Return the (x, y) coordinate for the center point of the cell that contains the specified text.  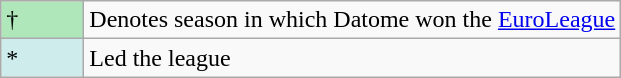
† (42, 20)
* (42, 58)
Denotes season in which Datome won the EuroLeague (352, 20)
Led the league (352, 58)
